Search for the cell housing the specified text and yield its [X, Y] center coordinate. 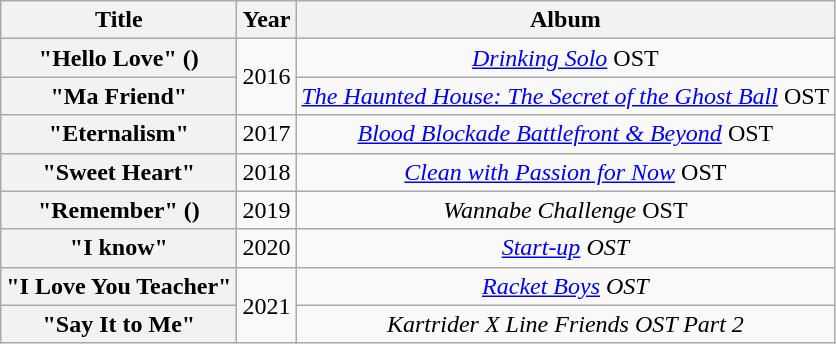
Racket Boys OST [566, 286]
Start-up OST [566, 248]
Title [119, 20]
"Ma Friend" [119, 96]
2017 [266, 134]
2021 [266, 305]
2018 [266, 172]
2020 [266, 248]
2019 [266, 210]
"Say It to Me" [119, 324]
"Eternalism" [119, 134]
"Sweet Heart" [119, 172]
Album [566, 20]
Year [266, 20]
Drinking Solo OST [566, 58]
2016 [266, 77]
Kartrider X Line Friends OST Part 2 [566, 324]
The Haunted House: The Secret of the Ghost Ball OST [566, 96]
"I Love You Teacher" [119, 286]
Clean with Passion for Now OST [566, 172]
Wannabe Challenge OST [566, 210]
Blood Blockade Battlefront & Beyond OST [566, 134]
"I know" [119, 248]
"Hello Love" () [119, 58]
"Remember" () [119, 210]
